Locate the cell with the specified text and output its [x, y] center coordinate. 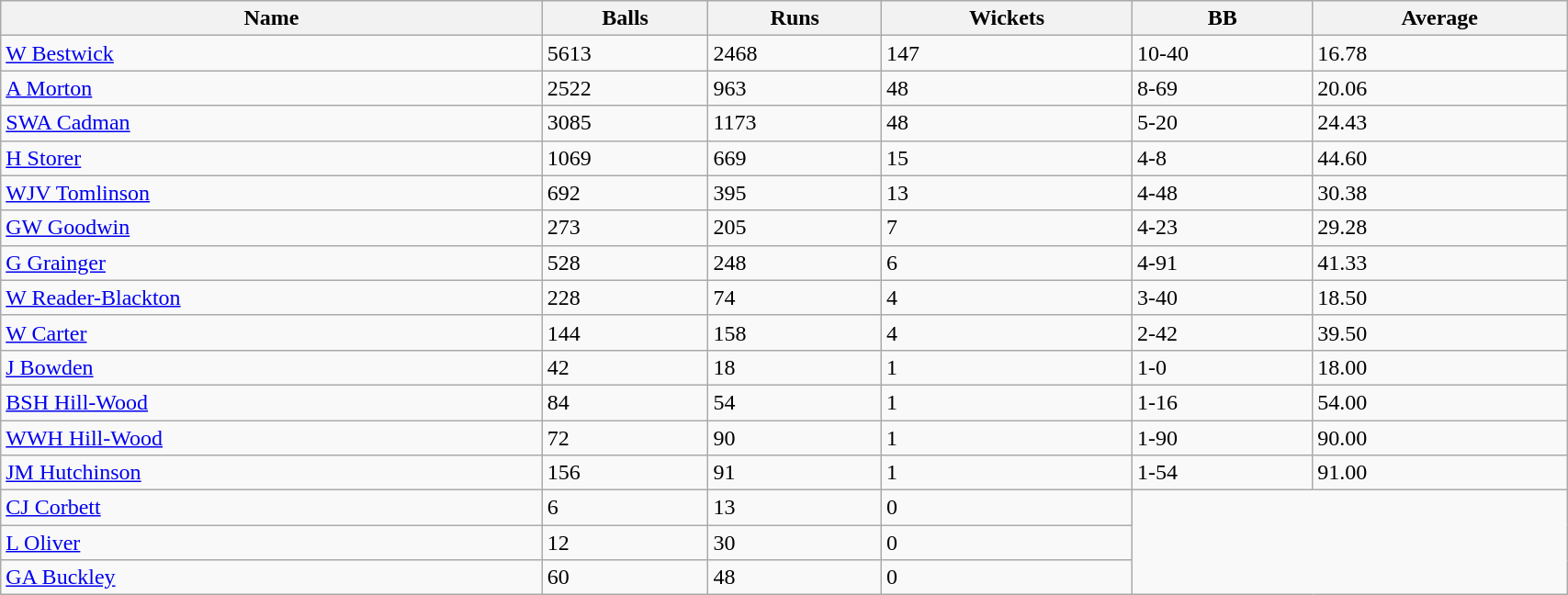
W Carter [272, 332]
4-91 [1223, 263]
16.78 [1440, 53]
669 [795, 158]
2-42 [1223, 332]
H Storer [272, 158]
44.60 [1440, 158]
WWH Hill-Wood [272, 438]
3-40 [1223, 297]
Runs [795, 18]
692 [625, 193]
84 [625, 402]
2522 [625, 88]
30 [795, 543]
144 [625, 332]
1-54 [1223, 473]
G Grainger [272, 263]
248 [795, 263]
54.00 [1440, 402]
158 [795, 332]
4-8 [1223, 158]
91.00 [1440, 473]
JM Hutchinson [272, 473]
Wickets [1007, 18]
A Morton [272, 88]
90.00 [1440, 438]
54 [795, 402]
528 [625, 263]
1-16 [1223, 402]
5613 [625, 53]
7 [1007, 228]
15 [1007, 158]
156 [625, 473]
1-90 [1223, 438]
1069 [625, 158]
SWA Cadman [272, 123]
18 [795, 367]
BSH Hill-Wood [272, 402]
4-23 [1223, 228]
147 [1007, 53]
205 [795, 228]
W Reader-Blackton [272, 297]
228 [625, 297]
3085 [625, 123]
273 [625, 228]
WJV Tomlinson [272, 193]
74 [795, 297]
18.00 [1440, 367]
5-20 [1223, 123]
L Oliver [272, 543]
12 [625, 543]
963 [795, 88]
30.38 [1440, 193]
91 [795, 473]
Name [272, 18]
10-40 [1223, 53]
60 [625, 578]
24.43 [1440, 123]
J Bowden [272, 367]
1-0 [1223, 367]
39.50 [1440, 332]
8-69 [1223, 88]
72 [625, 438]
W Bestwick [272, 53]
42 [625, 367]
1173 [795, 123]
41.33 [1440, 263]
Balls [625, 18]
GA Buckley [272, 578]
2468 [795, 53]
BB [1223, 18]
18.50 [1440, 297]
GW Goodwin [272, 228]
4-48 [1223, 193]
395 [795, 193]
29.28 [1440, 228]
20.06 [1440, 88]
CJ Corbett [272, 508]
Average [1440, 18]
90 [795, 438]
